Find where the given text appears and provide that cell's center as [x, y] coordinate. 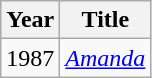
Amanda [106, 58]
Year [30, 20]
Title [106, 20]
1987 [30, 58]
